Extract the (x, y) coordinate from the center of the cell holding the provided text.  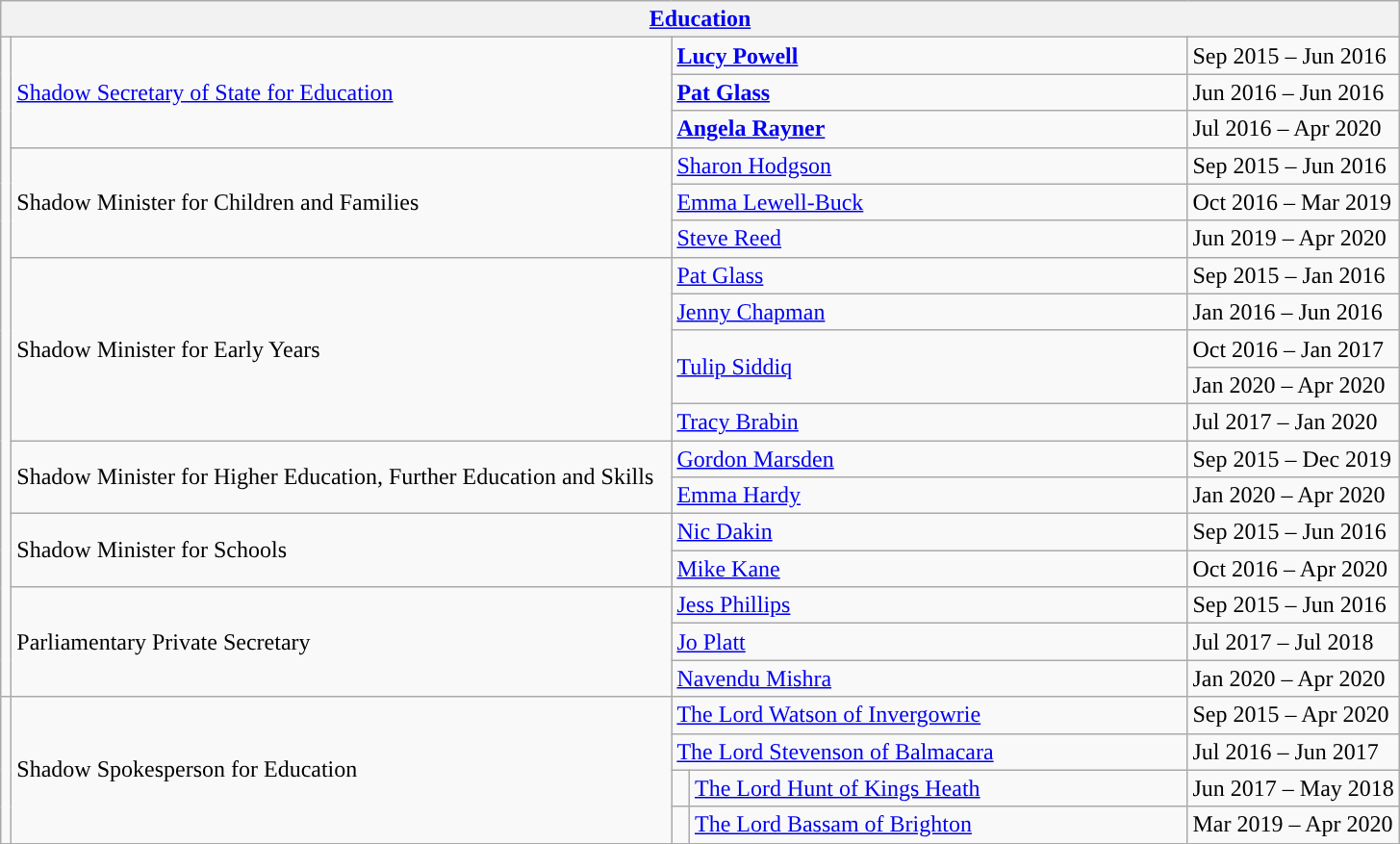
Shadow Secretary of State for Education (342, 92)
Sharon Hodgson (929, 166)
Shadow Spokesperson for Education (342, 770)
Sep 2015 – Dec 2019 (1293, 459)
Jun 2017 – May 2018 (1293, 788)
Jan 2016 – Jun 2016 (1293, 312)
Oct 2016 – Jan 2017 (1293, 348)
Jun 2016 – Jun 2016 (1293, 92)
Steve Reed (929, 239)
Jul 2016 – Apr 2020 (1293, 129)
Nic Dakin (929, 532)
Tulip Siddiq (929, 367)
Shadow Minister for Higher Education, Further Education and Skills (342, 477)
Sep 2015 – Jan 2016 (1293, 275)
Mar 2019 – Apr 2020 (1293, 825)
Oct 2016 – Apr 2020 (1293, 569)
The Lord Stevenson of Balmacara (929, 752)
Emma Hardy (929, 496)
Jun 2019 – Apr 2020 (1293, 239)
The Lord Watson of Invergowrie (929, 715)
Navendu Mishra (929, 678)
Angela Rayner (929, 129)
Emma Lewell-Buck (929, 202)
Parliamentary Private Secretary (342, 642)
Education (700, 19)
Jul 2017 – Jul 2018 (1293, 642)
Oct 2016 – Mar 2019 (1293, 202)
Sep 2015 – Apr 2020 (1293, 715)
Jenny Chapman (929, 312)
Lucy Powell (929, 56)
The Lord Hunt of Kings Heath (937, 788)
Shadow Minister for Children and Families (342, 202)
Jul 2017 – Jan 2020 (1293, 422)
Tracy Brabin (929, 422)
Shadow Minister for Schools (342, 550)
Mike Kane (929, 569)
Jul 2016 – Jun 2017 (1293, 752)
Jo Platt (929, 642)
Gordon Marsden (929, 459)
The Lord Bassam of Brighton (937, 825)
Jess Phillips (929, 605)
Shadow Minister for Early Years (342, 348)
